Extract the (X, Y) coordinate from the center of the cell holding the provided text.  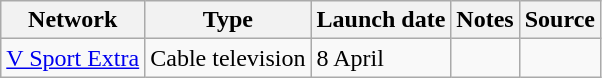
Cable television (228, 58)
Notes (485, 20)
8 April (381, 58)
Type (228, 20)
Source (560, 20)
V Sport Extra (73, 58)
Launch date (381, 20)
Network (73, 20)
